Output the [x, y] coordinate of the center of the cell containing the given text.  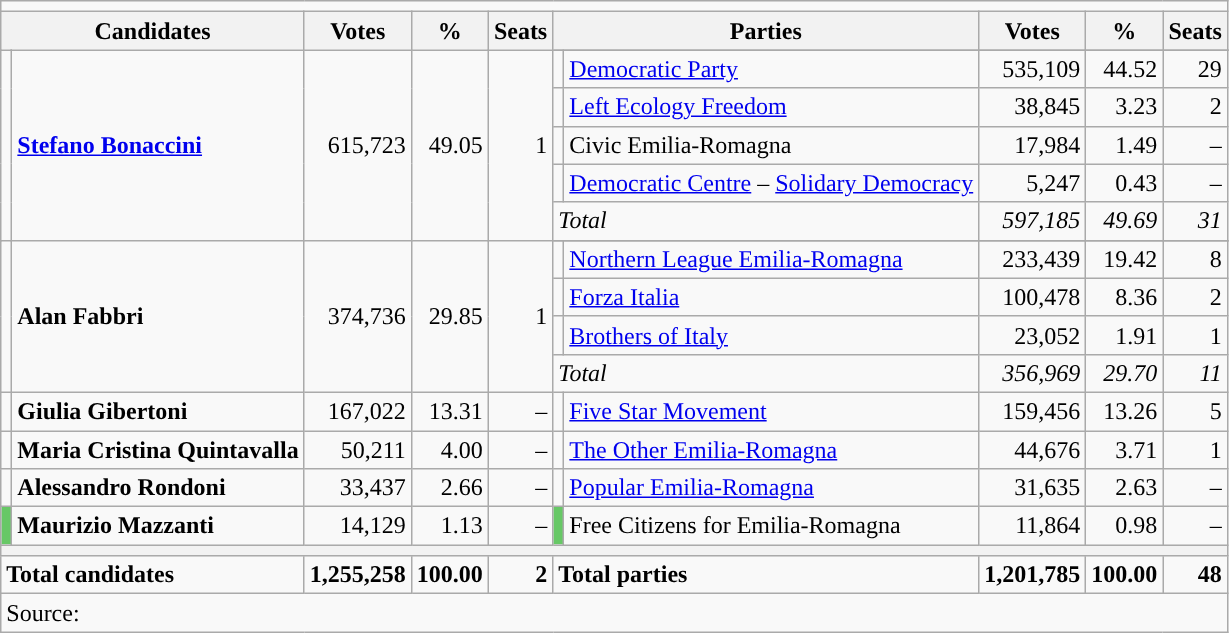
13.26 [1124, 411]
Total candidates [152, 575]
Parties [766, 31]
5 [1195, 411]
50,211 [358, 449]
3.71 [1124, 449]
2.66 [450, 488]
1.49 [1124, 145]
31 [1195, 221]
49.69 [1124, 221]
1.13 [450, 526]
Giulia Gibertoni [158, 411]
Popular Emilia-Romagna [772, 488]
8.36 [1124, 297]
Democratic Centre – Solidary Democracy [772, 183]
Brothers of Italy [772, 335]
Maurizio Mazzanti [158, 526]
19.42 [1124, 259]
1,201,785 [1032, 575]
Five Star Movement [772, 411]
38,845 [1032, 107]
356,969 [1032, 373]
0.43 [1124, 183]
Source: [614, 613]
14,129 [358, 526]
4.00 [450, 449]
Candidates [152, 31]
11 [1195, 373]
Civic Emilia-Romagna [772, 145]
2.63 [1124, 488]
1.91 [1124, 335]
Maria Cristina Quintavalla [158, 449]
615,723 [358, 145]
48 [1195, 575]
233,439 [1032, 259]
100,478 [1032, 297]
535,109 [1032, 69]
Northern League Emilia-Romagna [772, 259]
1,255,258 [358, 575]
Free Citizens for Emilia-Romagna [772, 526]
Stefano Bonaccini [158, 145]
31,635 [1032, 488]
29.85 [450, 316]
The Other Emilia-Romagna [772, 449]
49.05 [450, 145]
3.23 [1124, 107]
5,247 [1032, 183]
597,185 [1032, 221]
159,456 [1032, 411]
167,022 [358, 411]
11,864 [1032, 526]
Alessandro Rondoni [158, 488]
0.98 [1124, 526]
Alan Fabbri [158, 316]
44.52 [1124, 69]
Total parties [766, 575]
23,052 [1032, 335]
29 [1195, 69]
13.31 [450, 411]
8 [1195, 259]
17,984 [1032, 145]
Democratic Party [772, 69]
374,736 [358, 316]
29.70 [1124, 373]
Left Ecology Freedom [772, 107]
44,676 [1032, 449]
Forza Italia [772, 297]
33,437 [358, 488]
